Search for the cell housing the specified text and yield its (x, y) center coordinate. 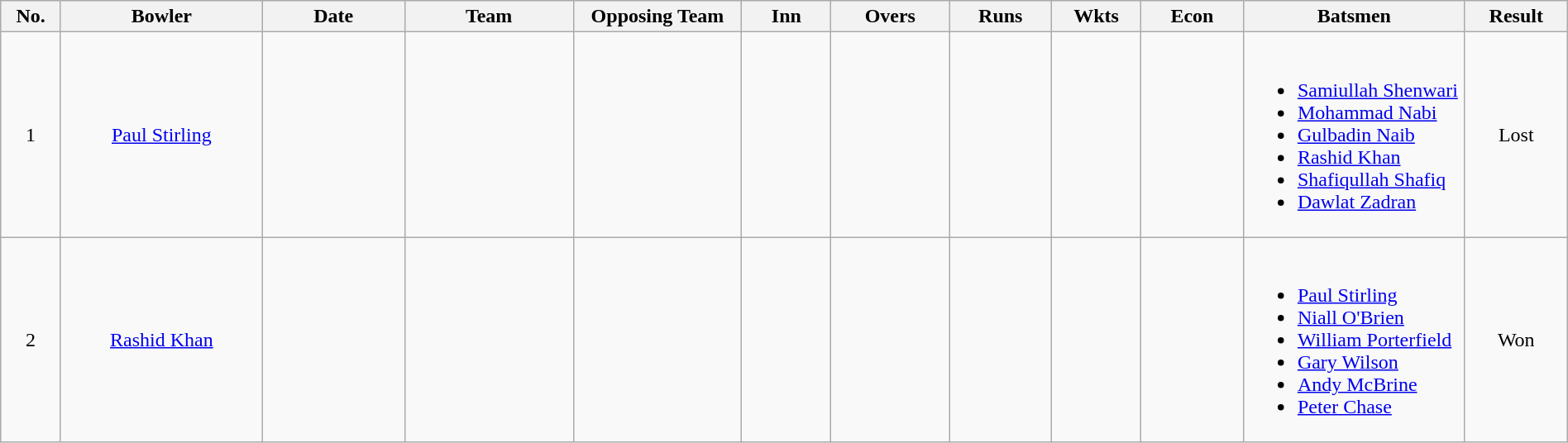
Result (1516, 17)
Team (489, 17)
1 (31, 135)
Paul Stirling (161, 135)
Inn (786, 17)
2 (31, 340)
Runs (1001, 17)
Paul StirlingNiall O'BrienWilliam PorterfieldGary WilsonAndy McBrinePeter Chase (1354, 340)
Won (1516, 340)
Bowler (161, 17)
Overs (890, 17)
Samiullah ShenwariMohammad NabiGulbadin NaibRashid KhanShafiqullah ShafiqDawlat Zadran (1354, 135)
Date (333, 17)
Lost (1516, 135)
Opposing Team (657, 17)
Rashid Khan (161, 340)
Batsmen (1354, 17)
Wkts (1097, 17)
No. (31, 17)
Econ (1193, 17)
